Return (X, Y) of the center of cell containing provided text 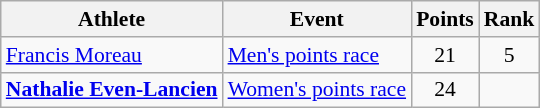
Rank (510, 19)
Points (445, 19)
24 (445, 90)
Nathalie Even-Lancien (112, 90)
5 (510, 55)
Event (318, 19)
Francis Moreau (112, 55)
Women's points race (318, 90)
Men's points race (318, 55)
21 (445, 55)
Athlete (112, 19)
